Detect which cell encompasses the target text, then output its [x, y] center coordinate. 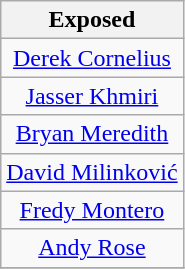
Exposed [92, 20]
Andy Rose [92, 248]
Jasser Khmiri [92, 96]
David Milinković [92, 172]
Bryan Meredith [92, 134]
Fredy Montero [92, 210]
Derek Cornelius [92, 58]
